Search for the cell housing the specified text and yield its (x, y) center coordinate. 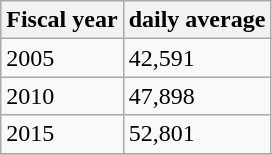
42,591 (197, 58)
Fiscal year (62, 20)
daily average (197, 20)
47,898 (197, 96)
2010 (62, 96)
52,801 (197, 134)
2015 (62, 134)
2005 (62, 58)
